Provide the [x, y] coordinate of the cell's center where the given text is located.  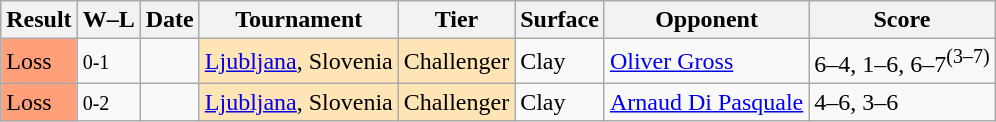
Tier [456, 20]
Oliver Gross [706, 62]
4–6, 3–6 [902, 102]
Opponent [706, 20]
Result [39, 20]
0-2 [108, 102]
6–4, 1–6, 6–7(3–7) [902, 62]
Score [902, 20]
Date [170, 20]
Tournament [298, 20]
0-1 [108, 62]
W–L [108, 20]
Surface [560, 20]
Arnaud Di Pasquale [706, 102]
